Identify which cell holds the provided text, then report its [X, Y] central coordinate. 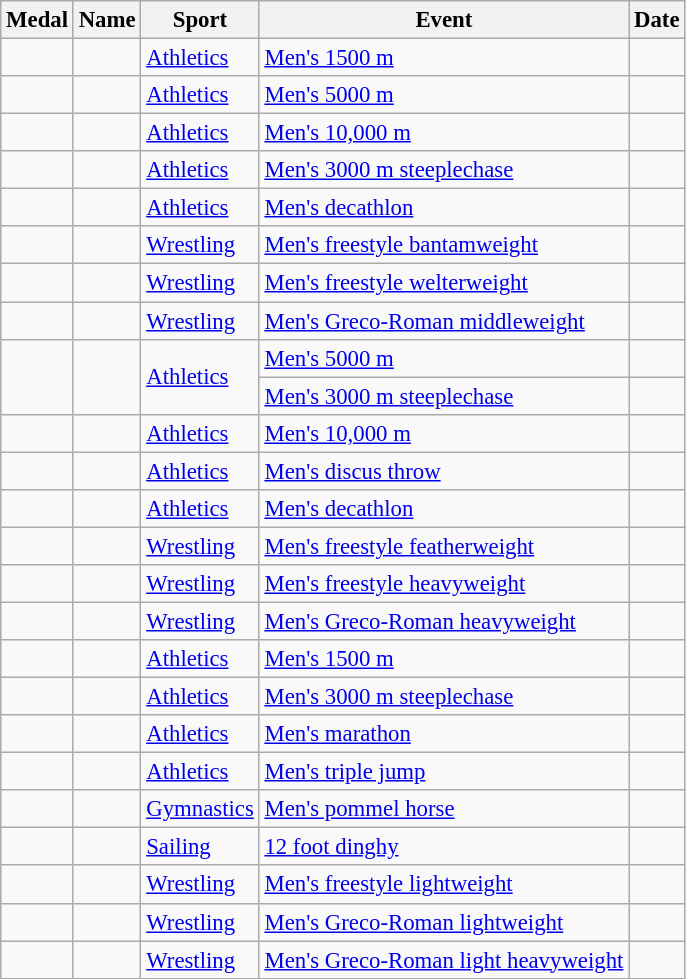
Name [107, 20]
Men's Greco-Roman lightweight [444, 922]
Gymnastics [200, 809]
Men's triple jump [444, 772]
Men's Greco-Roman light heavyweight [444, 960]
Sailing [200, 847]
Men's pommel horse [444, 809]
Men's Greco-Roman middleweight [444, 321]
Sport [200, 20]
Date [657, 20]
12 foot dinghy [444, 847]
Men's freestyle featherweight [444, 546]
Men's Greco-Roman heavyweight [444, 621]
Men's marathon [444, 734]
Men's freestyle lightweight [444, 885]
Men's discus throw [444, 471]
Men's freestyle heavyweight [444, 584]
Event [444, 20]
Medal [38, 20]
Men's freestyle welterweight [444, 283]
Men's freestyle bantamweight [444, 245]
